Extract the (x, y) coordinate from the center of the cell holding the provided text.  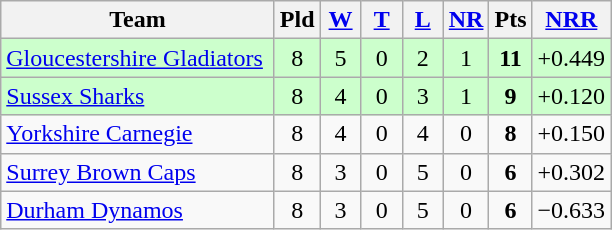
+0.302 (572, 172)
NRR (572, 20)
+0.150 (572, 134)
Pld (297, 20)
L (422, 20)
Yorkshire Carnegie (138, 134)
Gloucestershire Gladiators (138, 58)
Surrey Brown Caps (138, 172)
−0.633 (572, 210)
Team (138, 20)
W (340, 20)
+0.449 (572, 58)
2 (422, 58)
Durham Dynamos (138, 210)
+0.120 (572, 96)
Sussex Sharks (138, 96)
9 (510, 96)
NR (466, 20)
Pts (510, 20)
11 (510, 58)
T (382, 20)
